Capture the cell that displays the provided text and extract its [X, Y] central coordinate. 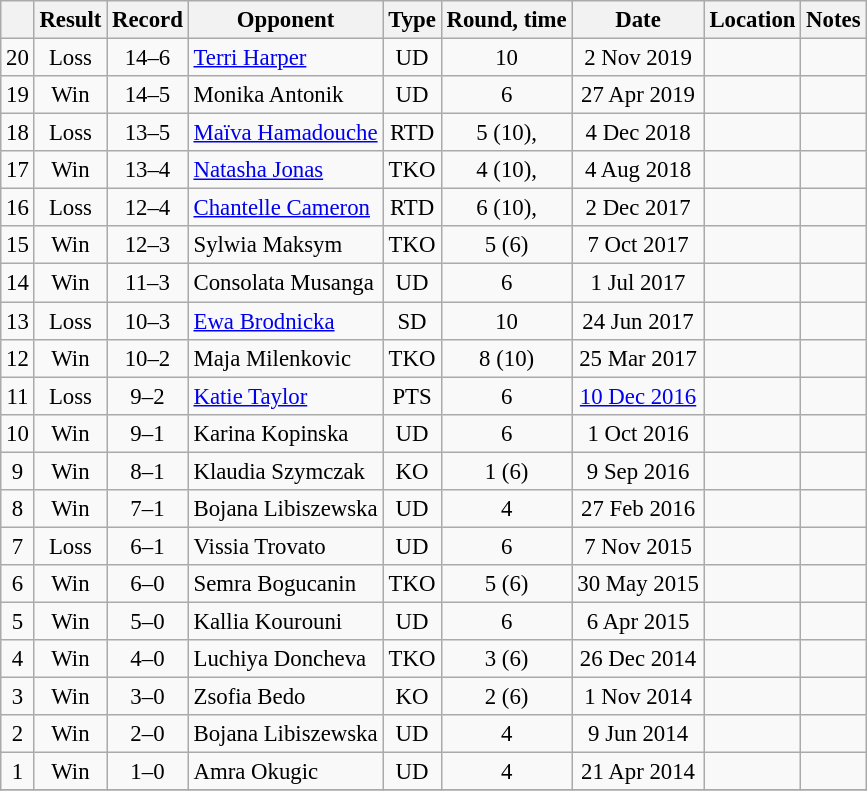
Sylwia Maksym [286, 245]
Round, time [506, 20]
11–3 [148, 283]
2 Nov 2019 [638, 58]
9–2 [148, 396]
Opponent [286, 20]
2 [18, 734]
12 [18, 358]
9 [18, 471]
Date [638, 20]
Chantelle Cameron [286, 208]
9–1 [148, 433]
5 (10), [506, 133]
7–1 [148, 509]
24 Jun 2017 [638, 321]
3–0 [148, 697]
21 Apr 2014 [638, 772]
1 Jul 2017 [638, 283]
Klaudia Szymczak [286, 471]
PTS [412, 396]
Maja Milenkovic [286, 358]
Ewa Brodnicka [286, 321]
13–4 [148, 170]
3 [18, 697]
10 Dec 2016 [638, 396]
SD [412, 321]
6–0 [148, 584]
7 Nov 2015 [638, 546]
20 [18, 58]
4 Aug 2018 [638, 170]
6 Apr 2015 [638, 621]
Terri Harper [286, 58]
26 Dec 2014 [638, 659]
15 [18, 245]
Result [70, 20]
Zsofia Bedo [286, 697]
19 [18, 95]
10–2 [148, 358]
18 [18, 133]
14 [18, 283]
Location [752, 20]
13–5 [148, 133]
Karina Kopinska [286, 433]
Amra Okugic [286, 772]
27 Apr 2019 [638, 95]
Luchiya Doncheva [286, 659]
16 [18, 208]
2 (6) [506, 697]
1 [18, 772]
14–6 [148, 58]
10–3 [148, 321]
Natasha Jonas [286, 170]
Katie Taylor [286, 396]
1 (6) [506, 471]
9 Sep 2016 [638, 471]
5 [18, 621]
12–3 [148, 245]
9 Jun 2014 [638, 734]
4–0 [148, 659]
17 [18, 170]
14–5 [148, 95]
1 Oct 2016 [638, 433]
25 Mar 2017 [638, 358]
12–4 [148, 208]
30 May 2015 [638, 584]
6 (10), [506, 208]
13 [18, 321]
Consolata Musanga [286, 283]
Type [412, 20]
Vissia Trovato [286, 546]
3 (6) [506, 659]
Monika Antonik [286, 95]
4 (10), [506, 170]
27 Feb 2016 [638, 509]
5–0 [148, 621]
1–0 [148, 772]
8–1 [148, 471]
8 (10) [506, 358]
Maïva Hamadouche [286, 133]
7 Oct 2017 [638, 245]
Semra Bogucanin [286, 584]
11 [18, 396]
2 Dec 2017 [638, 208]
Kallia Kourouni [286, 621]
Notes [834, 20]
1 Nov 2014 [638, 697]
8 [18, 509]
7 [18, 546]
Record [148, 20]
6–1 [148, 546]
4 Dec 2018 [638, 133]
2–0 [148, 734]
